Extract the [X, Y] coordinate from the center of the cell holding the provided text.  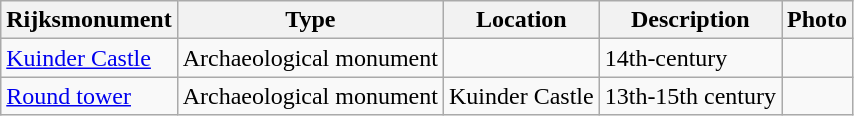
13th-15th century [690, 96]
Photo [818, 20]
Round tower [89, 96]
Location [521, 20]
Rijksmonument [89, 20]
14th-century [690, 58]
Description [690, 20]
Type [310, 20]
